Output the [X, Y] coordinate of the center of the cell containing the given text.  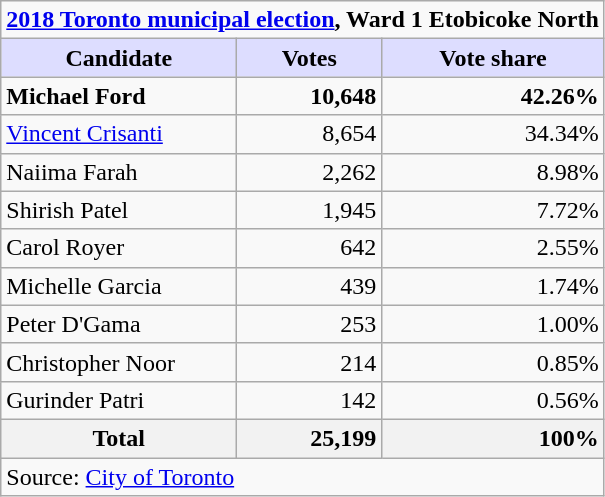
Michelle Garcia [119, 286]
Michael Ford [119, 96]
8,654 [310, 134]
Carol Royer [119, 248]
642 [310, 248]
1,945 [310, 210]
7.72% [494, 210]
0.85% [494, 362]
142 [310, 400]
Source: City of Toronto [303, 477]
2.55% [494, 248]
2018 Toronto municipal election, Ward 1 Etobicoke North [303, 20]
8.98% [494, 172]
1.74% [494, 286]
439 [310, 286]
Votes [310, 58]
Peter D'Gama [119, 324]
253 [310, 324]
214 [310, 362]
1.00% [494, 324]
2,262 [310, 172]
25,199 [310, 438]
Total [119, 438]
10,648 [310, 96]
Christopher Noor [119, 362]
Shirish Patel [119, 210]
34.34% [494, 134]
100% [494, 438]
Gurinder Patri [119, 400]
0.56% [494, 400]
42.26% [494, 96]
Vincent Crisanti [119, 134]
Vote share [494, 58]
Naiima Farah [119, 172]
Candidate [119, 58]
